Return the (X, Y) coordinate for the center point of the cell that contains the specified text.  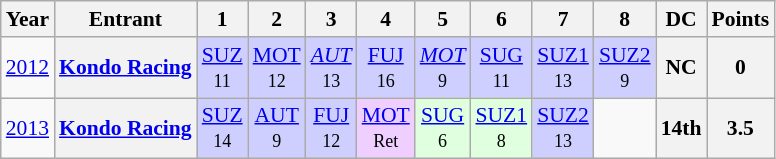
SUZ18 (501, 128)
Points (740, 19)
MOT12 (277, 68)
DC (682, 19)
Year (28, 19)
1 (222, 19)
NC (682, 68)
0 (740, 68)
Entrant (126, 19)
8 (625, 19)
FUJ16 (386, 68)
2012 (28, 68)
3.5 (740, 128)
SUZ29 (625, 68)
SUZ14 (222, 128)
SUZ213 (563, 128)
2013 (28, 128)
MOTRet (386, 128)
SUZ11 (222, 68)
14th (682, 128)
2 (277, 19)
3 (332, 19)
SUZ113 (563, 68)
AUT13 (332, 68)
AUT9 (277, 128)
7 (563, 19)
6 (501, 19)
MOT9 (443, 68)
FUJ12 (332, 128)
4 (386, 19)
SUG11 (501, 68)
5 (443, 19)
SUG6 (443, 128)
